Identify which cell holds the provided text, then report its [x, y] central coordinate. 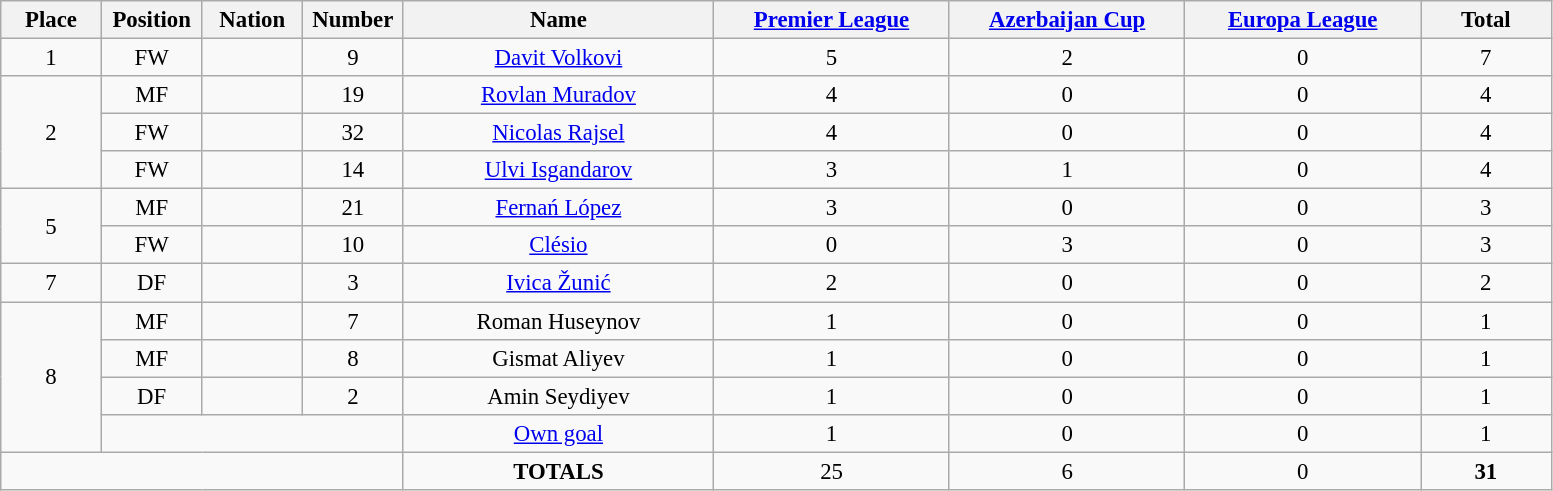
6 [1067, 471]
Number [354, 20]
Ulvi Isgandarov [558, 170]
Fernań López [558, 208]
Clésio [558, 245]
Total [1486, 20]
Amin Seydiyev [558, 396]
Europa League [1303, 20]
14 [354, 170]
Nation [252, 20]
31 [1486, 471]
21 [354, 208]
Davit Volkovi [558, 58]
25 [832, 471]
Place [52, 20]
Position [152, 20]
Roman Huseynov [558, 321]
Premier League [832, 20]
TOTALS [558, 471]
Azerbaijan Cup [1067, 20]
Own goal [558, 433]
Rovlan Muradov [558, 95]
19 [354, 95]
Ivica Žunić [558, 283]
Name [558, 20]
Nicolas Rajsel [558, 133]
10 [354, 245]
9 [354, 58]
Gismat Aliyev [558, 358]
32 [354, 133]
